For the text-containing cell, return its midpoint in [X, Y] coordinate format. 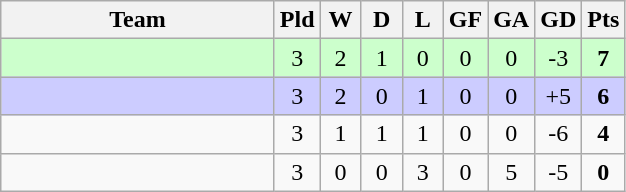
Team [138, 20]
-6 [558, 134]
-5 [558, 172]
Pld [297, 20]
+5 [558, 96]
Pts [604, 20]
6 [604, 96]
L [422, 20]
5 [512, 172]
D [382, 20]
GD [558, 20]
-3 [558, 58]
GA [512, 20]
W [340, 20]
7 [604, 58]
GF [465, 20]
4 [604, 134]
